Identify which cell holds the provided text, then report its [X, Y] central coordinate. 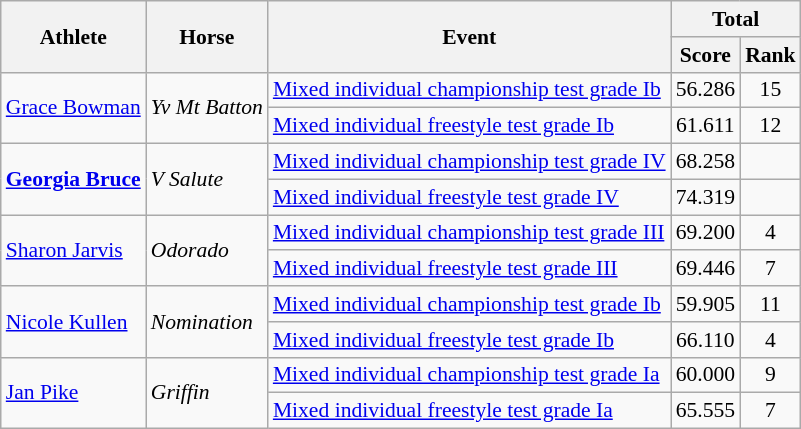
Georgia Bruce [74, 180]
68.258 [706, 162]
Event [470, 36]
56.286 [706, 90]
Nomination [207, 322]
66.110 [706, 340]
Odorado [207, 250]
Rank [770, 55]
Mixed individual freestyle test grade IV [470, 197]
Griffin [207, 392]
69.200 [706, 233]
Mixed individual championship test grade III [470, 233]
Sharon Jarvis [74, 250]
60.000 [706, 375]
61.611 [706, 126]
9 [770, 375]
Horse [207, 36]
Mixed individual championship test grade IV [470, 162]
Jan Pike [74, 392]
69.446 [706, 269]
65.555 [706, 411]
11 [770, 304]
15 [770, 90]
Total [736, 19]
Yv Mt Batton [207, 108]
Mixed individual freestyle test grade Ia [470, 411]
Athlete [74, 36]
Score [706, 55]
Mixed individual freestyle test grade III [470, 269]
Mixed individual championship test grade Ia [470, 375]
Nicole Kullen [74, 322]
Grace Bowman [74, 108]
59.905 [706, 304]
74.319 [706, 197]
12 [770, 126]
V Salute [207, 180]
